Extract the [X, Y] coordinate from the center of the cell holding the provided text.  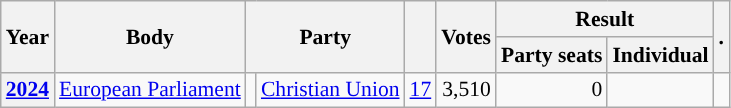
Votes [466, 36]
2024 [28, 90]
0 [552, 90]
Individual [660, 55]
Christian Union [330, 90]
Result [605, 19]
3,510 [466, 90]
Party seats [552, 55]
Year [28, 36]
European Parliament [150, 90]
Body [150, 36]
. [722, 36]
Party [326, 36]
17 [421, 90]
